Provide the (X, Y) coordinate of the cell's center where the given text is located.  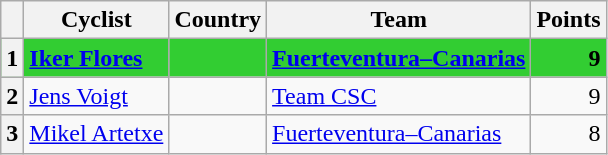
Jens Voigt (96, 96)
Cyclist (96, 20)
Team CSC (399, 96)
3 (12, 134)
Points (568, 20)
Team (399, 20)
2 (12, 96)
Mikel Artetxe (96, 134)
8 (568, 134)
Country (218, 20)
1 (12, 58)
Iker Flores (96, 58)
